Identify which cell holds the provided text, then report its [x, y] central coordinate. 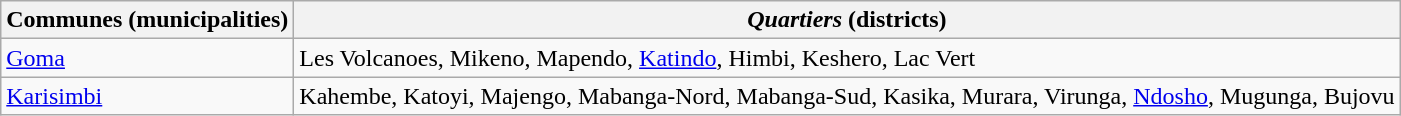
Karisimbi [148, 96]
Communes (municipalities) [148, 20]
Goma [148, 58]
Les Volcanoes, Mikeno, Mapendo, Katindo, Himbi, Keshero, Lac Vert [847, 58]
Kahembe, Katoyi, Majengo, Mabanga-Nord, Mabanga-Sud, Kasika, Murara, Virunga, Ndosho, Mugunga, Bujovu [847, 96]
Quartiers (districts) [847, 20]
